Scan for the cell matching the given text and deliver its [X, Y] coordinate at center. 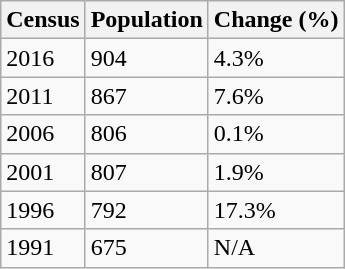
2016 [43, 58]
807 [146, 172]
904 [146, 58]
17.3% [276, 210]
867 [146, 96]
792 [146, 210]
2001 [43, 172]
2011 [43, 96]
4.3% [276, 58]
N/A [276, 248]
806 [146, 134]
Census [43, 20]
1996 [43, 210]
1.9% [276, 172]
0.1% [276, 134]
Population [146, 20]
Change (%) [276, 20]
1991 [43, 248]
7.6% [276, 96]
2006 [43, 134]
675 [146, 248]
